For the text-containing cell, return its midpoint in [X, Y] coordinate format. 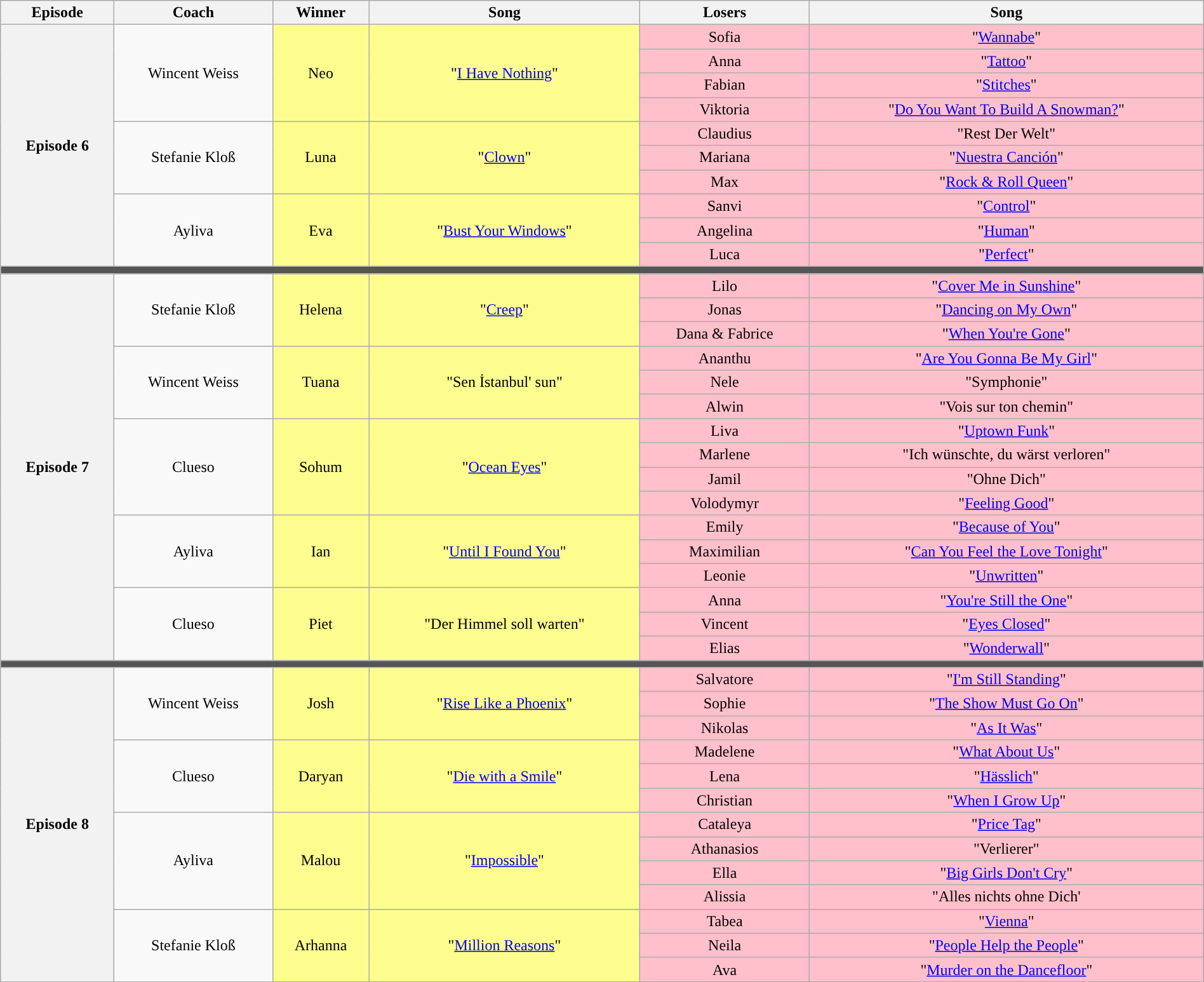
"Dancing on My Own" [1006, 310]
"Million Reasons" [504, 945]
Piet [321, 624]
"Wonderwall" [1006, 648]
Fabian [725, 85]
Tabea [725, 921]
"Uptown Funk" [1006, 431]
Daryan [321, 776]
"I Have Nothing" [504, 73]
"Alles nichts ohne Dich' [1006, 897]
"Eyes Closed" [1006, 624]
"Ich wünschte, du wärst verloren" [1006, 455]
Episode 8 [57, 824]
"Control" [1006, 206]
"Perfect" [1006, 254]
Ian [321, 551]
"Feeling Good" [1006, 503]
"Ocean Eyes" [504, 467]
Viktoria [725, 109]
"Human" [1006, 230]
"Do You Want To Build A Snowman?" [1006, 109]
Sohum [321, 467]
Eva [321, 230]
Elias [725, 648]
Volodymyr [725, 503]
"Big Girls Don't Cry" [1006, 873]
"Sen İstanbul' sun" [504, 382]
Luca [725, 254]
Marlene [725, 455]
"Impossible" [504, 861]
Athanasios [725, 849]
Nikolas [725, 728]
Malou [321, 861]
Liva [725, 431]
"People Help the People" [1006, 945]
"Are You Gonna Be My Girl" [1006, 358]
"Murder on the Dancefloor" [1006, 969]
Arhanna [321, 945]
"Tattoo" [1006, 61]
Alissia [725, 897]
"Can You Feel the Love Tonight" [1006, 551]
"Until I Found You" [504, 551]
Sophie [725, 704]
"Nuestra Canción" [1006, 158]
"Rise Like a Phoenix" [504, 704]
"Ohne Dich" [1006, 479]
Josh [321, 704]
"Stitches" [1006, 85]
"What About Us" [1006, 752]
"Bust Your Windows" [504, 230]
"Because of You" [1006, 527]
Maximilian [725, 551]
Losers [725, 13]
"Wannabe" [1006, 37]
Luna [321, 158]
Lena [725, 776]
Angelina [725, 230]
"Vienna" [1006, 921]
Helena [321, 309]
"Die with a Smile" [504, 776]
"Clown" [504, 158]
"Vois sur ton chemin" [1006, 407]
Sofia [725, 37]
"Verlierer" [1006, 849]
Vincent [725, 624]
"As It Was" [1006, 728]
Sanvi [725, 206]
Winner [321, 13]
Emily [725, 527]
"Hässlich" [1006, 776]
"Der Himmel soll warten" [504, 624]
Episode 7 [57, 466]
"Rock & Roll Queen" [1006, 182]
Dana & Fabrice [725, 334]
Coach [193, 13]
"Cover Me in Sunshine" [1006, 285]
Nele [725, 382]
Jonas [725, 310]
Jamil [725, 479]
Claudius [725, 133]
Christian [725, 800]
Neo [321, 73]
"The Show Must Go On" [1006, 704]
Salvatore [725, 680]
Ella [725, 873]
Mariana [725, 158]
"When I Grow Up" [1006, 800]
Episode 6 [57, 146]
"Unwritten" [1006, 575]
"You're Still the One" [1006, 600]
Max [725, 182]
Cataleya [725, 824]
Leonie [725, 575]
Lilo [725, 285]
"Creep" [504, 309]
"I'm Still Standing" [1006, 680]
Tuana [321, 382]
"Price Tag" [1006, 824]
Alwin [725, 407]
"Rest Der Welt" [1006, 133]
Ava [725, 969]
Ananthu [725, 358]
Episode [57, 13]
"When You're Gone" [1006, 334]
"Symphonie" [1006, 382]
Madelene [725, 752]
Neila [725, 945]
